Determine the (x, y) coordinate at the center of the cell enclosing the given text.  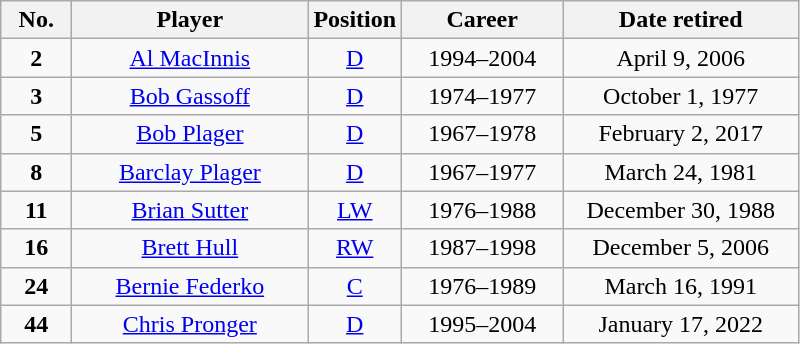
March 16, 1991 (681, 286)
1994–2004 (482, 58)
8 (36, 172)
16 (36, 248)
Bernie Federko (190, 286)
No. (36, 20)
1967–1977 (482, 172)
2 (36, 58)
October 1, 1977 (681, 96)
1967–1978 (482, 134)
Bob Gassoff (190, 96)
11 (36, 210)
March 24, 1981 (681, 172)
C (355, 286)
December 30, 1988 (681, 210)
Player (190, 20)
Position (355, 20)
LW (355, 210)
Brian Sutter (190, 210)
RW (355, 248)
Brett Hull (190, 248)
Date retired (681, 20)
Barclay Plager (190, 172)
3 (36, 96)
February 2, 2017 (681, 134)
Al MacInnis (190, 58)
44 (36, 324)
January 17, 2022 (681, 324)
1976–1989 (482, 286)
5 (36, 134)
24 (36, 286)
1987–1998 (482, 248)
1995–2004 (482, 324)
1976–1988 (482, 210)
December 5, 2006 (681, 248)
April 9, 2006 (681, 58)
Career (482, 20)
1974–1977 (482, 96)
Chris Pronger (190, 324)
Bob Plager (190, 134)
